Identify which cell holds the provided text, then report its (X, Y) central coordinate. 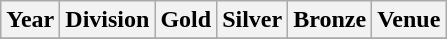
Gold (186, 20)
Silver (252, 20)
Venue (409, 20)
Year (30, 20)
Division (108, 20)
Bronze (330, 20)
